Capture the cell that displays the provided text and extract its [X, Y] central coordinate. 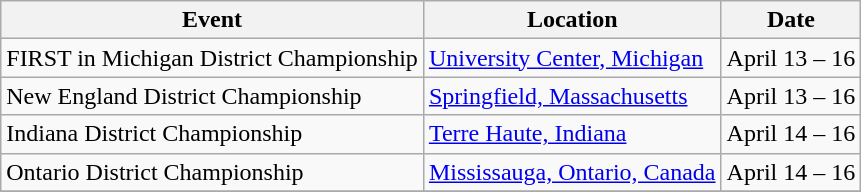
FIRST in Michigan District Championship [212, 58]
Location [572, 20]
Event [212, 20]
Terre Haute, Indiana [572, 134]
University Center, Michigan [572, 58]
New England District Championship [212, 96]
Mississauga, Ontario, Canada [572, 172]
Ontario District Championship [212, 172]
Date [791, 20]
Springfield, Massachusetts [572, 96]
Indiana District Championship [212, 134]
